Detect which cell encompasses the target text, then output its (X, Y) center coordinate. 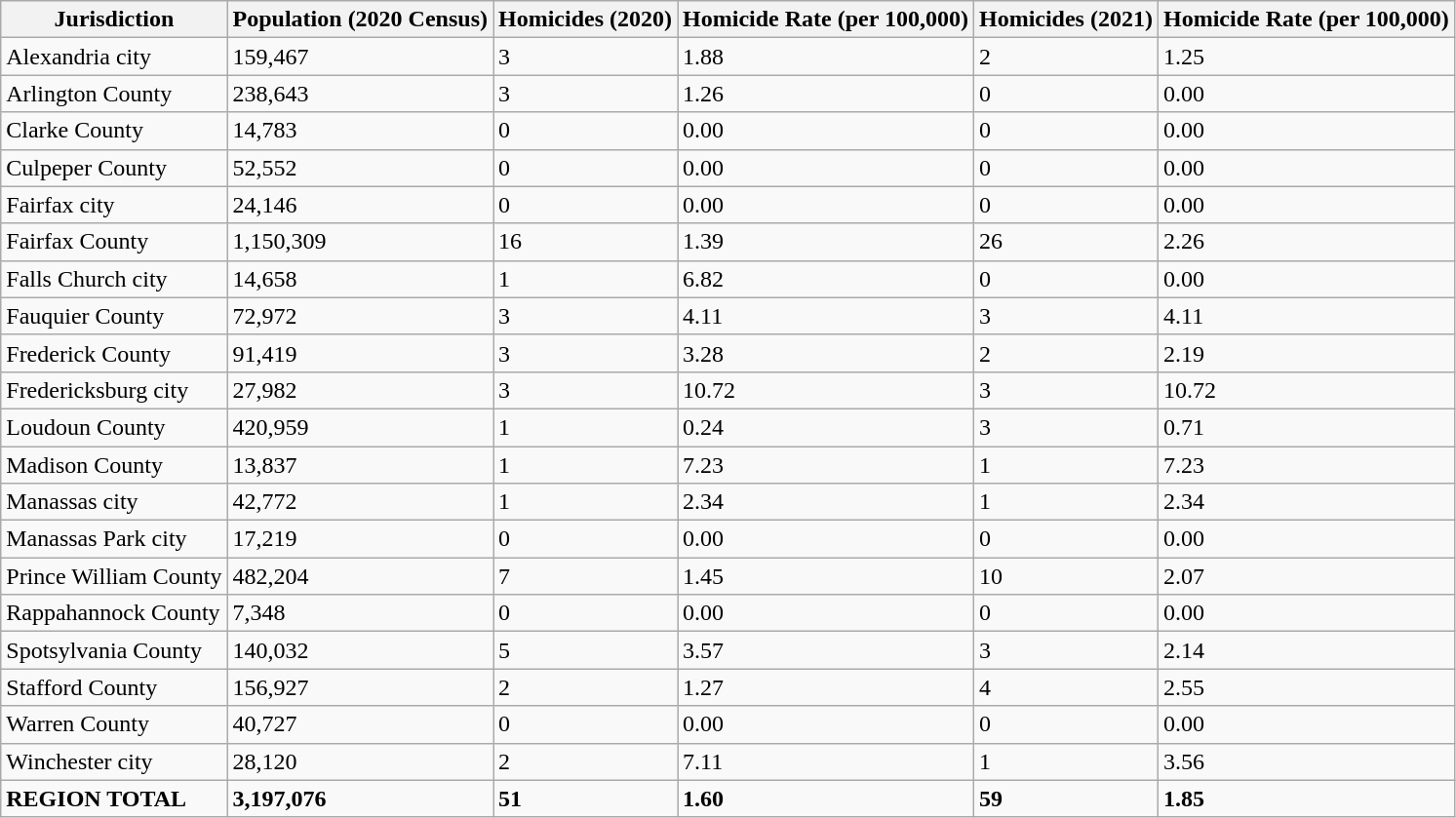
10 (1065, 576)
2.14 (1306, 650)
16 (585, 242)
7.11 (826, 761)
2.26 (1306, 242)
Clarke County (114, 131)
Spotsylvania County (114, 650)
4 (1065, 687)
5 (585, 650)
42,772 (360, 502)
3,197,076 (360, 799)
1.26 (826, 94)
14,658 (360, 279)
40,727 (360, 724)
0.71 (1306, 427)
91,419 (360, 353)
REGION TOTAL (114, 799)
420,959 (360, 427)
0.24 (826, 427)
2.07 (1306, 576)
Falls Church city (114, 279)
1.27 (826, 687)
Arlington County (114, 94)
156,927 (360, 687)
7,348 (360, 613)
1,150,309 (360, 242)
1.45 (826, 576)
24,146 (360, 205)
Manassas Park city (114, 539)
Culpeper County (114, 168)
2.19 (1306, 353)
51 (585, 799)
Madison County (114, 465)
13,837 (360, 465)
482,204 (360, 576)
Fauquier County (114, 316)
28,120 (360, 761)
27,982 (360, 390)
1.39 (826, 242)
14,783 (360, 131)
17,219 (360, 539)
1.85 (1306, 799)
Population (2020 Census) (360, 19)
238,643 (360, 94)
Fairfax County (114, 242)
26 (1065, 242)
140,032 (360, 650)
Winchester city (114, 761)
Loudoun County (114, 427)
1.25 (1306, 57)
7 (585, 576)
3.28 (826, 353)
Alexandria city (114, 57)
72,972 (360, 316)
Fairfax city (114, 205)
Rappahannock County (114, 613)
Jurisdiction (114, 19)
Homicides (2021) (1065, 19)
Frederick County (114, 353)
Prince William County (114, 576)
6.82 (826, 279)
1.60 (826, 799)
Warren County (114, 724)
3.57 (826, 650)
1.88 (826, 57)
Fredericksburg city (114, 390)
59 (1065, 799)
159,467 (360, 57)
Manassas city (114, 502)
3.56 (1306, 761)
Homicides (2020) (585, 19)
2.55 (1306, 687)
52,552 (360, 168)
Stafford County (114, 687)
